Output the (x, y) coordinate of the center of the cell containing the given text.  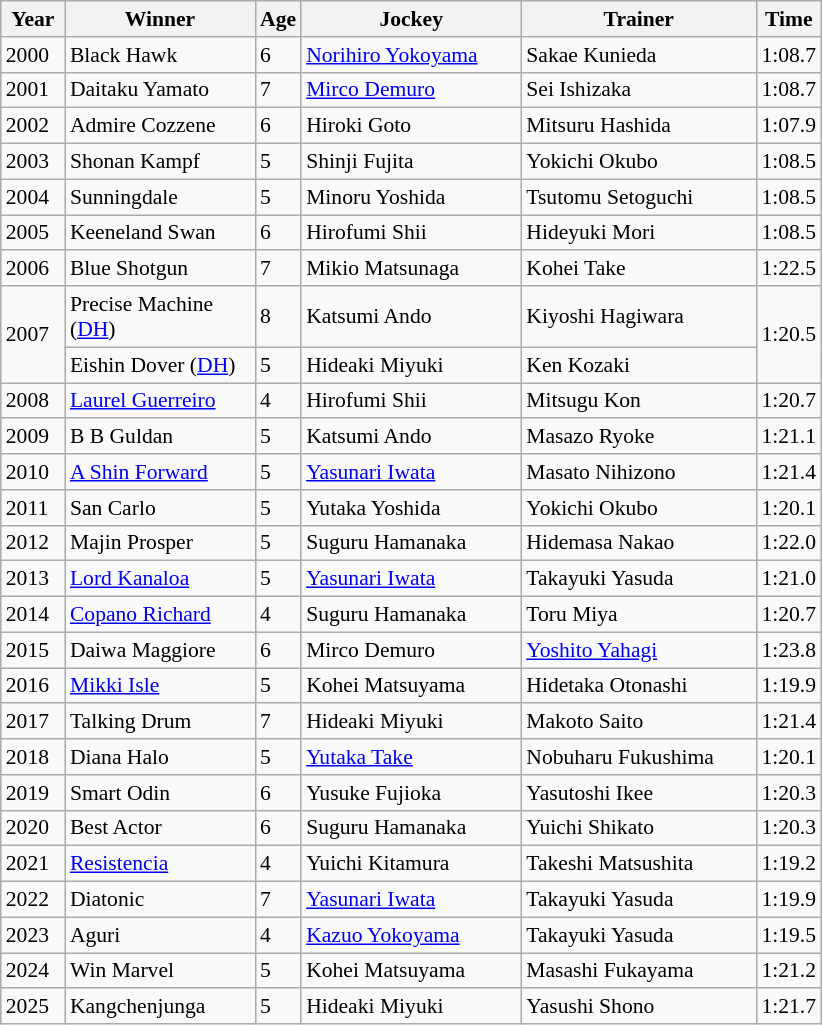
1:20.5 (788, 334)
Yasutoshi Ikee (638, 793)
Majin Prosper (160, 543)
Toru Miya (638, 615)
San Carlo (160, 508)
2019 (33, 793)
1:19.5 (788, 935)
Masazo Ryoke (638, 437)
2005 (33, 233)
Resistencia (160, 864)
2001 (33, 90)
Lord Kanaloa (160, 579)
2022 (33, 900)
2011 (33, 508)
B B Guldan (160, 437)
Smart Odin (160, 793)
Laurel Guerreiro (160, 401)
Daitaku Yamato (160, 90)
2015 (33, 650)
Minoru Yoshida (411, 197)
Best Actor (160, 828)
1:21.1 (788, 437)
Blue Shotgun (160, 269)
Yuichi Kitamura (411, 864)
2002 (33, 126)
2020 (33, 828)
1:21.0 (788, 579)
Diana Halo (160, 757)
Mikio Matsunaga (411, 269)
Kiyoshi Hagiwara (638, 316)
Hiroki Goto (411, 126)
Winner (160, 19)
Age (278, 19)
Copano Richard (160, 615)
Jockey (411, 19)
Yasushi Shono (638, 1007)
1:21.2 (788, 971)
Mikki Isle (160, 686)
Ken Kozaki (638, 365)
2007 (33, 334)
2004 (33, 197)
Precise Machine (DH) (160, 316)
Masashi Fukayama (638, 971)
Daiwa Maggiore (160, 650)
Masato Nihizono (638, 472)
Makoto Saito (638, 722)
2024 (33, 971)
Hidemasa Nakao (638, 543)
Year (33, 19)
Win Marvel (160, 971)
Eishin Dover (DH) (160, 365)
8 (278, 316)
Nobuharu Fukushima (638, 757)
2008 (33, 401)
2025 (33, 1007)
Takeshi Matsushita (638, 864)
Norihiro Yokoyama (411, 55)
Kazuo Yokoyama (411, 935)
Shonan Kampf (160, 162)
2003 (33, 162)
2010 (33, 472)
2013 (33, 579)
1:07.9 (788, 126)
Talking Drum (160, 722)
Sunningdale (160, 197)
Trainer (638, 19)
1:23.8 (788, 650)
Hideyuki Mori (638, 233)
2023 (33, 935)
Yusuke Fujioka (411, 793)
2017 (33, 722)
Mitsuru Hashida (638, 126)
2006 (33, 269)
Yuichi Shikato (638, 828)
Mitsugu Kon (638, 401)
Admire Cozzene (160, 126)
1:19.2 (788, 864)
2016 (33, 686)
Tsutomu Setoguchi (638, 197)
2009 (33, 437)
Shinji Fujita (411, 162)
2014 (33, 615)
Kohei Take (638, 269)
Time (788, 19)
Diatonic (160, 900)
Aguri (160, 935)
1:22.5 (788, 269)
A Shin Forward (160, 472)
2018 (33, 757)
Sei Ishizaka (638, 90)
2021 (33, 864)
Yutaka Yoshida (411, 508)
Yoshito Yahagi (638, 650)
1:21.7 (788, 1007)
Hidetaka Otonashi (638, 686)
1:22.0 (788, 543)
Kangchenjunga (160, 1007)
Keeneland Swan (160, 233)
2000 (33, 55)
Sakae Kunieda (638, 55)
Yutaka Take (411, 757)
2012 (33, 543)
Black Hawk (160, 55)
